Capture the cell that displays the provided text and extract its [X, Y] central coordinate. 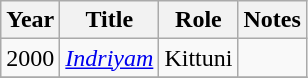
Indriyam [110, 58]
2000 [30, 58]
Year [30, 20]
Title [110, 20]
Notes [272, 20]
Kittuni [198, 58]
Role [198, 20]
